Determine the (x, y) coordinate at the center of the cell enclosing the given text.  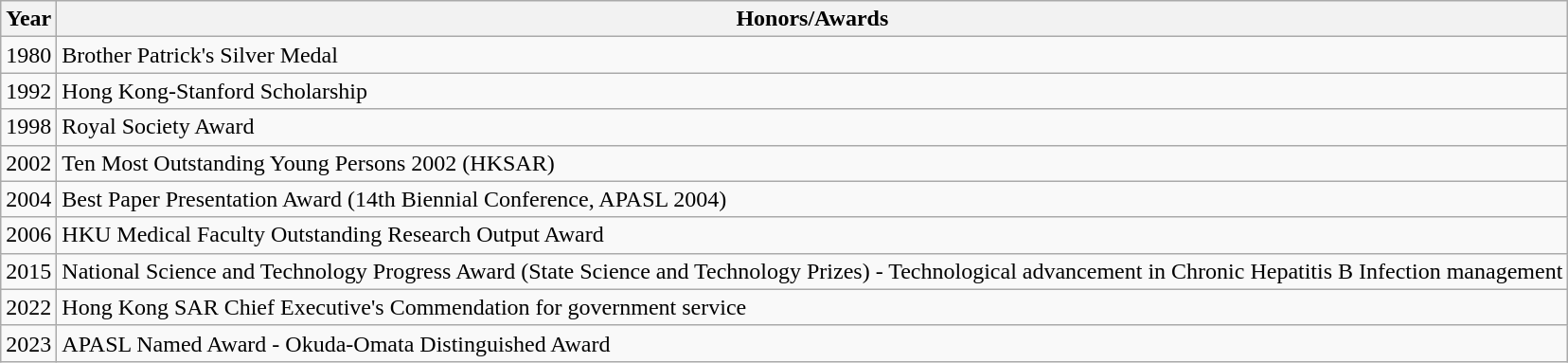
Best Paper Presentation Award (14th Biennial Conference, APASL 2004) (812, 199)
2004 (28, 199)
2002 (28, 163)
1980 (28, 55)
1998 (28, 127)
2022 (28, 307)
Ten Most Outstanding Young Persons 2002 (HKSAR) (812, 163)
1992 (28, 91)
Brother Patrick's Silver Medal (812, 55)
Honors/Awards (812, 19)
2023 (28, 343)
Hong Kong SAR Chief Executive's Commendation for government service (812, 307)
Hong Kong-Stanford Scholarship (812, 91)
2006 (28, 235)
Royal Society Award (812, 127)
Year (28, 19)
HKU Medical Faculty Outstanding Research Output Award (812, 235)
APASL Named Award - Okuda-Omata Distinguished Award (812, 343)
2015 (28, 271)
